From the cell containing the given text, extract its center point as (X, Y) coordinate. 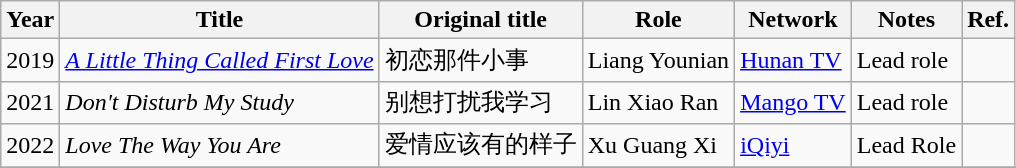
别想打扰我学习 (480, 102)
2021 (30, 102)
2019 (30, 60)
Year (30, 20)
2022 (30, 146)
爱情应该有的样子 (480, 146)
Network (794, 20)
Title (220, 20)
A Little Thing Called First Love (220, 60)
初恋那件小事 (480, 60)
Role (658, 20)
iQiyi (794, 146)
Hunan TV (794, 60)
Love The Way You Are (220, 146)
Mango TV (794, 102)
Lead Role (906, 146)
Liang Younian (658, 60)
Ref. (988, 20)
Original title (480, 20)
Don't Disturb My Study (220, 102)
Lin Xiao Ran (658, 102)
Notes (906, 20)
Xu Guang Xi (658, 146)
